Pinpoint the cell where the given text exists, returning its (X, Y) midpoint coordinate. 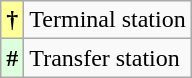
Terminal station (108, 20)
# (12, 58)
† (12, 20)
Transfer station (108, 58)
